Pinpoint the cell where the given text exists, returning its (X, Y) midpoint coordinate. 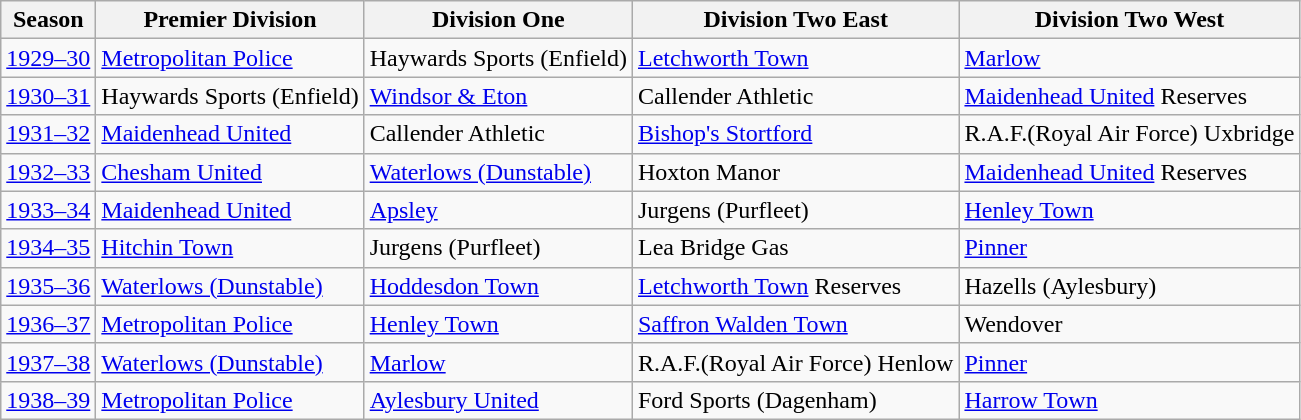
Hoddesdon Town (498, 286)
Wendover (1130, 324)
Lea Bridge Gas (795, 248)
Windsor & Eton (498, 96)
R.A.F.(Royal Air Force) Uxbridge (1130, 134)
Letchworth Town Reserves (795, 286)
Harrow Town (1130, 400)
Chesham United (230, 172)
Letchworth Town (795, 58)
1934–35 (48, 248)
Division Two West (1130, 20)
Division One (498, 20)
Bishop's Stortford (795, 134)
Hoxton Manor (795, 172)
1932–33 (48, 172)
1936–37 (48, 324)
1938–39 (48, 400)
Season (48, 20)
Aylesbury United (498, 400)
Apsley (498, 210)
1937–38 (48, 362)
1933–34 (48, 210)
1931–32 (48, 134)
1935–36 (48, 286)
R.A.F.(Royal Air Force) Henlow (795, 362)
Premier Division (230, 20)
Hazells (Aylesbury) (1130, 286)
Ford Sports (Dagenham) (795, 400)
1929–30 (48, 58)
1930–31 (48, 96)
Hitchin Town (230, 248)
Division Two East (795, 20)
Saffron Walden Town (795, 324)
